Locate the cell with the specified text and output its (X, Y) center coordinate. 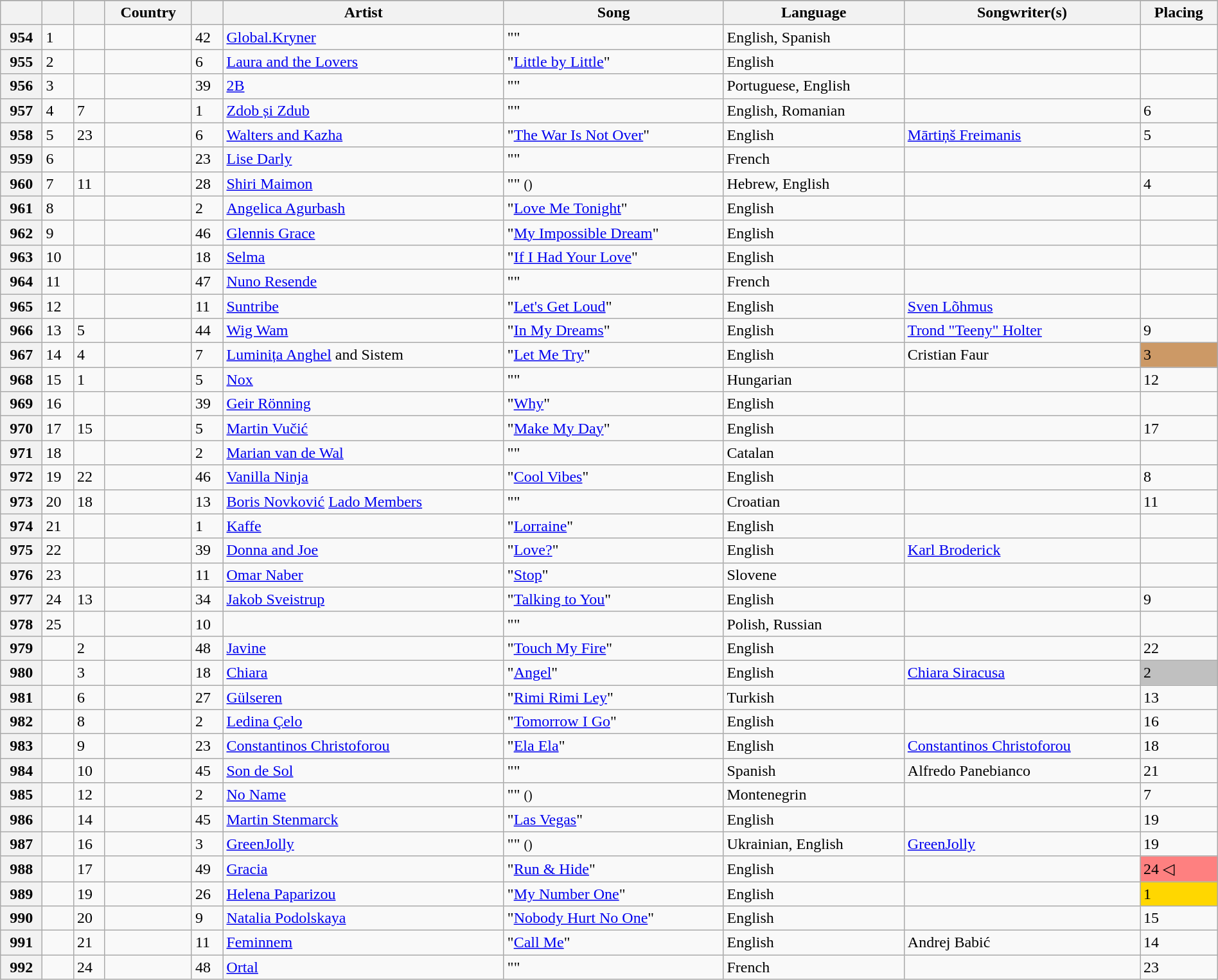
"Run & Hide" (613, 869)
Javine (364, 648)
954 (22, 37)
Gracia (364, 869)
983 (22, 746)
2B (364, 86)
959 (22, 159)
960 (22, 184)
987 (22, 844)
28 (207, 184)
Artist (364, 13)
Ukrainian, English (813, 844)
Luminița Anghel and Sistem (364, 355)
"Why" (613, 404)
"Touch My Fire" (613, 648)
Spanish (813, 771)
"Love?" (613, 550)
Hebrew, English (813, 184)
978 (22, 624)
Natalia Podolskaya (364, 918)
990 (22, 918)
42 (207, 37)
Wig Wam (364, 331)
"Nobody Hurt No One" (613, 918)
Turkish (813, 697)
Slovene (813, 575)
963 (22, 257)
991 (22, 943)
Lise Darly (364, 159)
968 (22, 380)
Sven Lõhmus (1021, 306)
988 (22, 869)
981 (22, 697)
25 (58, 624)
Ortal (364, 967)
"In My Dreams" (613, 331)
989 (22, 893)
Selma (364, 257)
Shiri Maimon (364, 184)
Chiara Siracusa (1021, 672)
979 (22, 648)
Cristian Faur (1021, 355)
"Las Vegas" (613, 819)
Language (813, 13)
"Stop" (613, 575)
Zdob și Zdub (364, 110)
Omar Naber (364, 575)
976 (22, 575)
962 (22, 232)
Karl Broderick (1021, 550)
Suntribe (364, 306)
Kaffe (364, 526)
"Cool Vibes" (613, 477)
Nox (364, 380)
No Name (364, 795)
Ledina Çelo (364, 722)
"Call Me" (613, 943)
Placing (1178, 13)
971 (22, 453)
"Make My Day" (613, 428)
24 ◁ (1178, 869)
Polish, Russian (813, 624)
980 (22, 672)
English, Spanish (813, 37)
Chiara (364, 672)
Trond "Teeny" Holter (1021, 331)
Song (613, 13)
"Ela Ela" (613, 746)
Glennis Grace (364, 232)
974 (22, 526)
Country (148, 13)
"Little by Little" (613, 62)
Croatian (813, 502)
"Angel" (613, 672)
"Let's Get Loud" (613, 306)
956 (22, 86)
Angelica Agurbash (364, 208)
Boris Novković Lado Members (364, 502)
958 (22, 135)
"Love Me Tonight" (613, 208)
34 (207, 599)
966 (22, 331)
27 (207, 697)
Catalan (813, 453)
Martin Stenmarck (364, 819)
44 (207, 331)
"My Number One" (613, 893)
Donna and Joe (364, 550)
964 (22, 281)
"Let Me Try" (613, 355)
Son de Sol (364, 771)
English, Romanian (813, 110)
965 (22, 306)
957 (22, 110)
Alfredo Panebianco (1021, 771)
Nuno Resende (364, 281)
Vanilla Ninja (364, 477)
"Lorraine" (613, 526)
"The War Is Not Over" (613, 135)
"If I Had Your Love" (613, 257)
Global.Kryner (364, 37)
Helena Paparizou (364, 893)
"Rimi Rimi Ley" (613, 697)
973 (22, 502)
961 (22, 208)
992 (22, 967)
972 (22, 477)
Gülseren (364, 697)
Walters and Kazha (364, 135)
Andrej Babić (1021, 943)
"My Impossible Dream" (613, 232)
975 (22, 550)
26 (207, 893)
47 (207, 281)
Montenegrin (813, 795)
Songwriter(s) (1021, 13)
Marian van de Wal (364, 453)
969 (22, 404)
Hungarian (813, 380)
"Tomorrow I Go" (613, 722)
Portuguese, English (813, 86)
Geir Rönning (364, 404)
955 (22, 62)
967 (22, 355)
977 (22, 599)
985 (22, 795)
984 (22, 771)
Martin Vučić (364, 428)
Jakob Sveistrup (364, 599)
Laura and the Lovers (364, 62)
Feminnem (364, 943)
970 (22, 428)
Mārtiņš Freimanis (1021, 135)
986 (22, 819)
49 (207, 869)
982 (22, 722)
"Talking to You" (613, 599)
